Search for the cell housing the specified text and yield its [x, y] center coordinate. 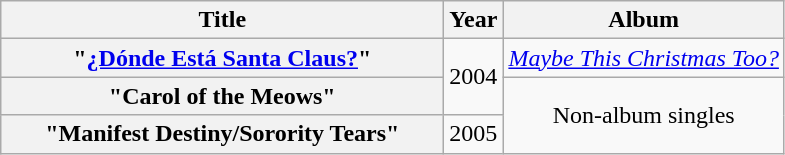
"Manifest Destiny/Sorority Tears" [222, 134]
"¿Dónde Está Santa Claus?" [222, 58]
Title [222, 20]
Album [644, 20]
2005 [474, 134]
Non-album singles [644, 115]
Year [474, 20]
"Carol of the Meows" [222, 96]
2004 [474, 77]
Maybe This Christmas Too? [644, 58]
